For the text-containing cell, return its midpoint in [x, y] coordinate format. 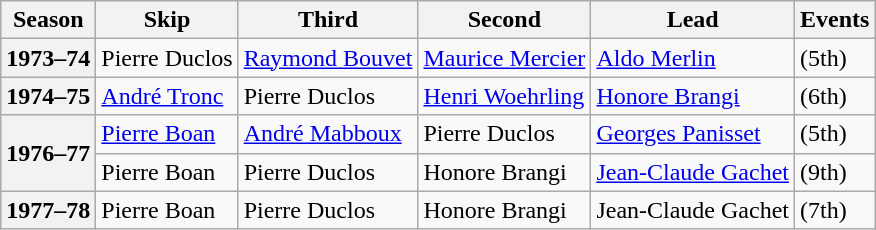
1974–75 [48, 96]
Season [48, 20]
1976–77 [48, 153]
(6th) [835, 96]
Maurice Mercier [504, 58]
Second [504, 20]
(7th) [835, 210]
Henri Woehrling [504, 96]
(9th) [835, 172]
1977–78 [48, 210]
Skip [167, 20]
André Tronc [167, 96]
Events [835, 20]
André Mabboux [328, 134]
Lead [693, 20]
Raymond Bouvet [328, 58]
1973–74 [48, 58]
Georges Panisset [693, 134]
Third [328, 20]
Aldo Merlin [693, 58]
